Search for the cell housing the specified text and yield its [X, Y] center coordinate. 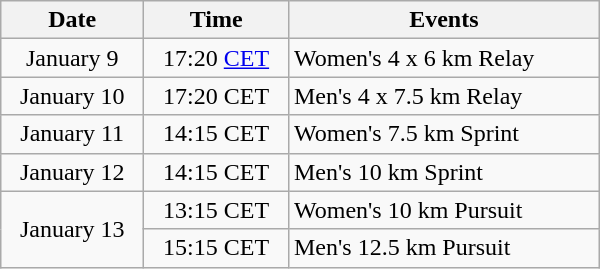
Events [444, 20]
January 10 [72, 96]
13:15 CET [216, 210]
Women's 4 x 6 km Relay [444, 58]
Time [216, 20]
January 12 [72, 172]
Women's 7.5 km Sprint [444, 134]
January 9 [72, 58]
15:15 CET [216, 248]
Date [72, 20]
Men's 12.5 km Pursuit [444, 248]
Women's 10 km Pursuit [444, 210]
January 13 [72, 229]
Men's 10 km Sprint [444, 172]
Men's 4 x 7.5 km Relay [444, 96]
January 11 [72, 134]
